Find where the given text appears and provide that cell's center as (x, y) coordinate. 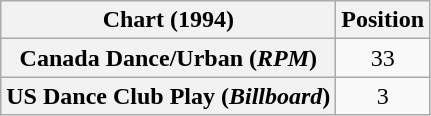
3 (383, 96)
Chart (1994) (168, 20)
Canada Dance/Urban (RPM) (168, 58)
Position (383, 20)
33 (383, 58)
US Dance Club Play (Billboard) (168, 96)
